For the text-containing cell, return its midpoint in [X, Y] coordinate format. 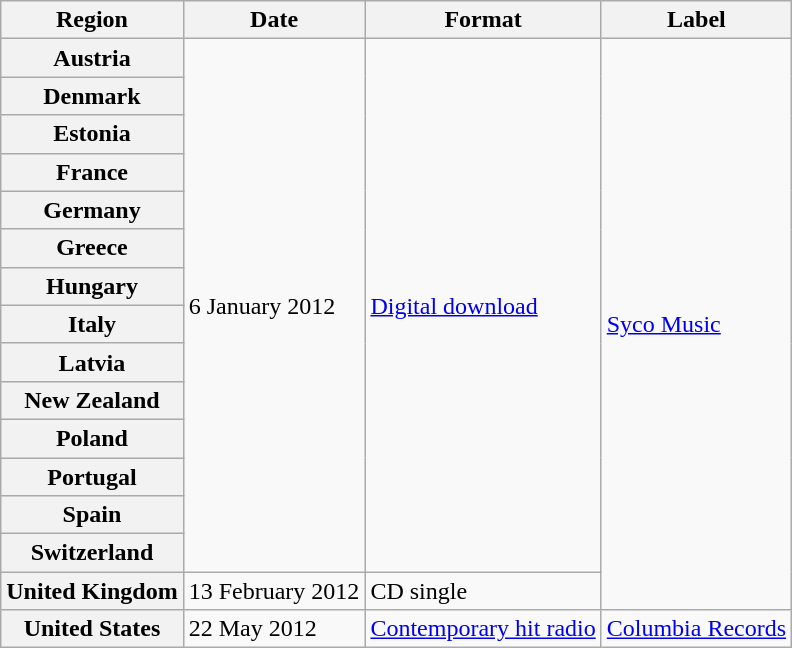
Date [274, 20]
Syco Music [696, 324]
Poland [92, 438]
22 May 2012 [274, 629]
Austria [92, 58]
Germany [92, 210]
France [92, 172]
Spain [92, 515]
Hungary [92, 286]
13 February 2012 [274, 591]
United States [92, 629]
Switzerland [92, 553]
New Zealand [92, 400]
Format [483, 20]
Italy [92, 324]
Estonia [92, 134]
CD single [483, 591]
Greece [92, 248]
United Kingdom [92, 591]
Columbia Records [696, 629]
6 January 2012 [274, 306]
Denmark [92, 96]
Label [696, 20]
Digital download [483, 306]
Portugal [92, 477]
Latvia [92, 362]
Region [92, 20]
Contemporary hit radio [483, 629]
